Pinpoint the cell where the given text exists, returning its (X, Y) midpoint coordinate. 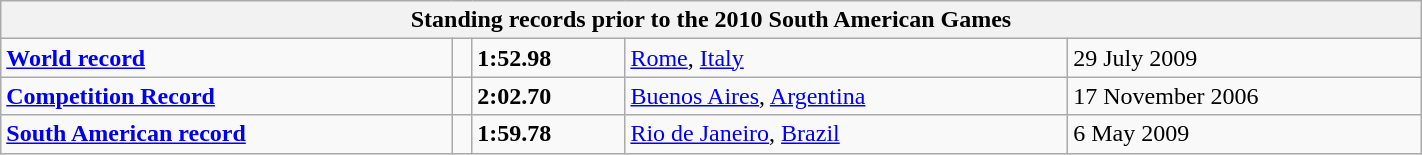
17 November 2006 (1245, 96)
World record (226, 58)
Rio de Janeiro, Brazil (846, 134)
1:52.98 (548, 58)
Competition Record (226, 96)
Buenos Aires, Argentina (846, 96)
Standing records prior to the 2010 South American Games (711, 20)
6 May 2009 (1245, 134)
Rome, Italy (846, 58)
29 July 2009 (1245, 58)
South American record (226, 134)
2:02.70 (548, 96)
1:59.78 (548, 134)
